Output the (x, y) coordinate of the center of the cell containing the given text.  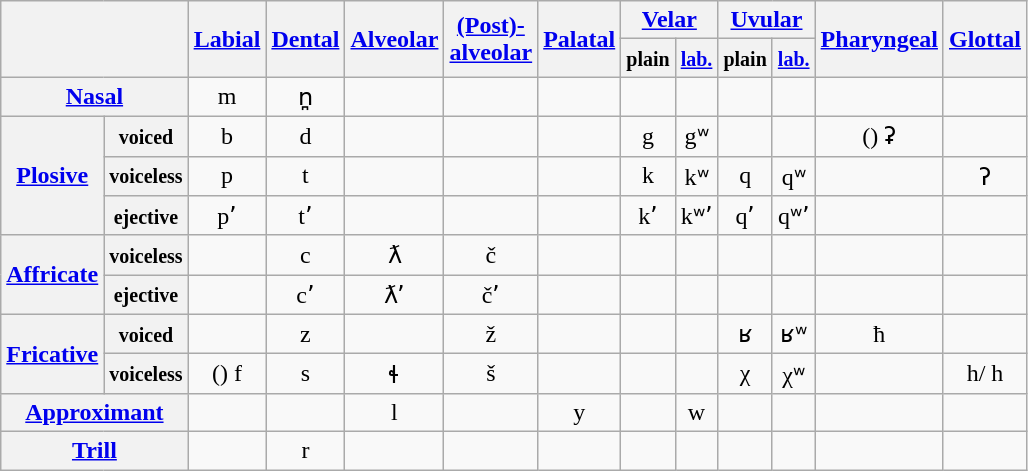
h/ h (984, 374)
(Post)-alveolar (491, 39)
Affricate (52, 274)
w (696, 412)
ž (491, 334)
k (648, 176)
q (745, 176)
m (227, 97)
ɬ (394, 374)
Plosive (52, 176)
gʷ (696, 136)
χ (745, 374)
s (306, 374)
tʼ (306, 216)
y (580, 412)
Approximant (94, 412)
d (306, 136)
cʼ (306, 295)
Velar (670, 20)
g (648, 136)
Labial (227, 39)
Dental (306, 39)
kʷ (696, 176)
l (394, 412)
Nasal (94, 97)
() f (227, 374)
Uvular (766, 20)
š (491, 374)
p (227, 176)
c (306, 255)
b (227, 136)
ƛ (394, 255)
pʼ (227, 216)
ʁʷ (794, 334)
ʁ (745, 334)
ħ (879, 334)
z (306, 334)
kʼ (648, 216)
ʔ (984, 176)
Pharyngeal (879, 39)
Alveolar (394, 39)
Glottal (984, 39)
č (491, 255)
qʼ (745, 216)
χʷ (794, 374)
r (306, 450)
kʷʼ (696, 216)
n̪ (306, 97)
ƛʼ (394, 295)
qʷ (794, 176)
Trill (94, 450)
() ʡ (879, 136)
čʼ (491, 295)
qʷʼ (794, 216)
Palatal (580, 39)
Fricative (52, 354)
t (306, 176)
